From the cell containing the given text, extract its center point as (X, Y) coordinate. 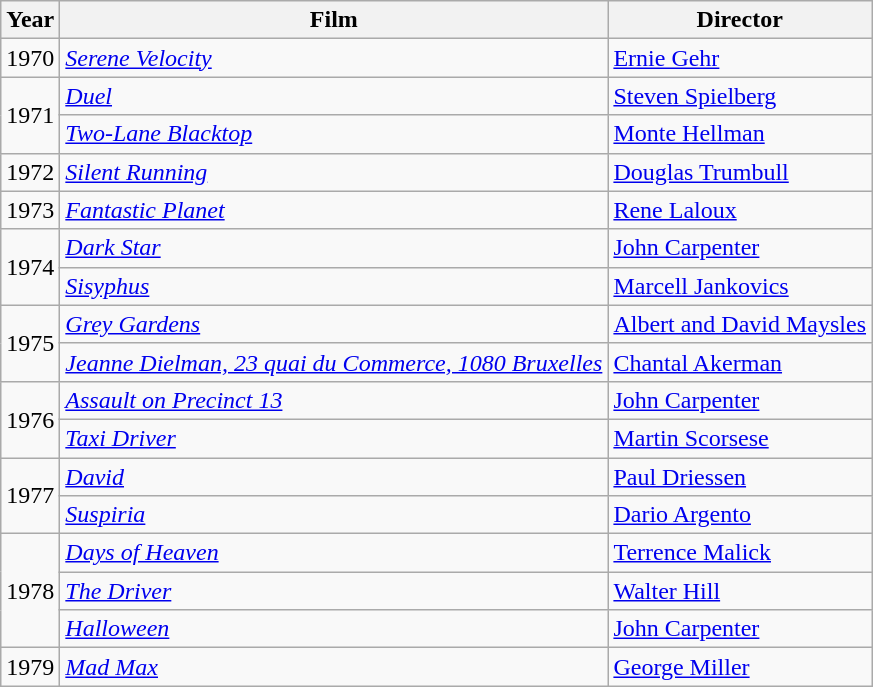
Jeanne Dielman, 23 quai du Commerce, 1080 Bruxelles (334, 362)
Silent Running (334, 172)
1970 (30, 58)
Sisyphus (334, 286)
Marcell Jankovics (740, 286)
The Driver (334, 591)
Chantal Akerman (740, 362)
Paul Driessen (740, 477)
1971 (30, 115)
1977 (30, 496)
Dario Argento (740, 515)
Suspiria (334, 515)
Halloween (334, 629)
Fantastic Planet (334, 210)
Rene Laloux (740, 210)
Duel (334, 96)
David (334, 477)
1976 (30, 419)
Year (30, 20)
Mad Max (334, 667)
1975 (30, 343)
Director (740, 20)
Film (334, 20)
Taxi Driver (334, 438)
Two-Lane Blacktop (334, 134)
Douglas Trumbull (740, 172)
Serene Velocity (334, 58)
1979 (30, 667)
Martin Scorsese (740, 438)
Walter Hill (740, 591)
Grey Gardens (334, 324)
1978 (30, 591)
Ernie Gehr (740, 58)
Dark Star (334, 248)
Monte Hellman (740, 134)
Albert and David Maysles (740, 324)
1972 (30, 172)
Terrence Malick (740, 553)
Days of Heaven (334, 553)
Assault on Precinct 13 (334, 400)
Steven Spielberg (740, 96)
1974 (30, 267)
George Miller (740, 667)
1973 (30, 210)
